Determine the [X, Y] coordinate at the center of the cell enclosing the given text.  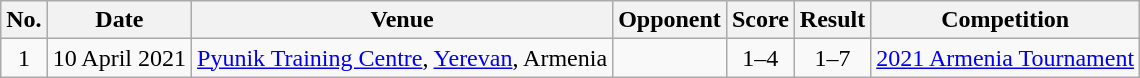
1 [24, 58]
Competition [1006, 20]
1–4 [760, 58]
No. [24, 20]
Result [832, 20]
Opponent [670, 20]
Venue [402, 20]
1–7 [832, 58]
Pyunik Training Centre, Yerevan, Armenia [402, 58]
2021 Armenia Tournament [1006, 58]
10 April 2021 [119, 58]
Score [760, 20]
Date [119, 20]
